Output the [x, y] coordinate of the center of the cell containing the given text.  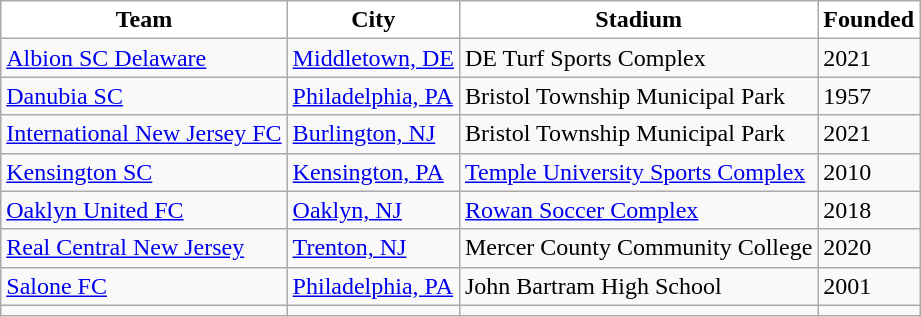
1957 [869, 96]
Kensington SC [144, 172]
2018 [869, 210]
Trenton, NJ [373, 248]
Albion SC Delaware [144, 58]
2010 [869, 172]
Real Central New Jersey [144, 248]
Oaklyn United FC [144, 210]
Founded [869, 20]
Oaklyn, NJ [373, 210]
International New Jersey FC [144, 134]
2020 [869, 248]
Stadium [638, 20]
Middletown, DE [373, 58]
2001 [869, 286]
Mercer County Community College [638, 248]
John Bartram High School [638, 286]
Burlington, NJ [373, 134]
DE Turf Sports Complex [638, 58]
Team [144, 20]
Salone FC [144, 286]
Danubia SC [144, 96]
Kensington, PA [373, 172]
Rowan Soccer Complex [638, 210]
City [373, 20]
Temple University Sports Complex [638, 172]
